Detect which cell encompasses the target text, then output its (X, Y) center coordinate. 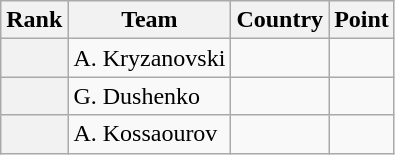
Point (362, 20)
A. Kryzanovski (150, 58)
Country (280, 20)
Rank (34, 20)
Team (150, 20)
A. Kossaourov (150, 134)
G. Dushenko (150, 96)
